From the cell containing the given text, extract its center point as [X, Y] coordinate. 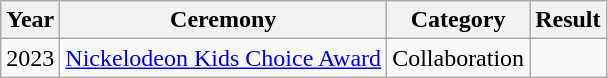
2023 [30, 58]
Ceremony [224, 20]
Year [30, 20]
Nickelodeon Kids Choice Award [224, 58]
Result [568, 20]
Category [458, 20]
Collaboration [458, 58]
